Return the (X, Y) coordinate for the center point of the cell that contains the specified text.  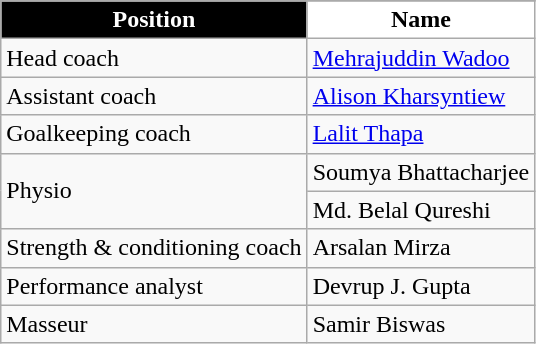
Masseur (154, 324)
Head coach (154, 58)
Strength & conditioning coach (154, 248)
Md. Belal Qureshi (421, 210)
Assistant coach (154, 96)
Name (421, 20)
Soumya Bhattacharjee (421, 172)
Physio (154, 191)
Arsalan Mirza (421, 248)
Performance analyst (154, 286)
Alison Kharsyntiew (421, 96)
Lalit Thapa (421, 134)
Goalkeeping coach (154, 134)
Mehrajuddin Wadoo (421, 58)
Position (154, 20)
Devrup J. Gupta (421, 286)
Samir Biswas (421, 324)
